Locate the cell with the specified text and output its (X, Y) center coordinate. 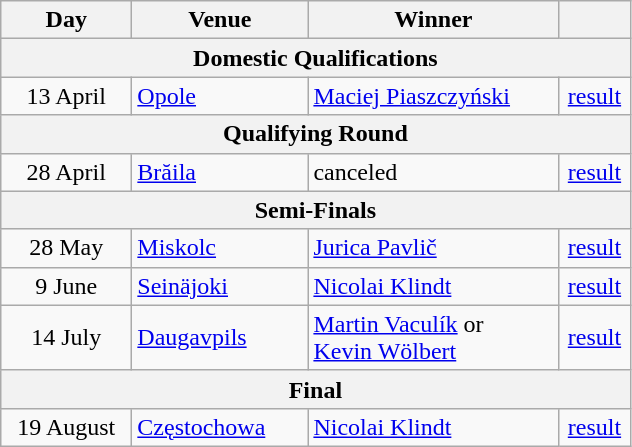
Brăila (220, 172)
28 April (66, 172)
Jurica Pavlič (434, 248)
Częstochowa (220, 427)
Opole (220, 96)
Martin Vaculík or Kevin Wölbert (434, 338)
Venue (220, 20)
Day (66, 20)
19 August (66, 427)
Semi-Finals (316, 210)
Seinäjoki (220, 286)
Domestic Qualifications (316, 58)
canceled (434, 172)
Final (316, 389)
9 June (66, 286)
Winner (434, 20)
Daugavpils (220, 338)
Miskolc (220, 248)
Maciej Piaszczyński (434, 96)
14 July (66, 338)
Qualifying Round (316, 134)
13 April (66, 96)
28 May (66, 248)
